Provide the [x, y] coordinate of the cell's center where the given text is located.  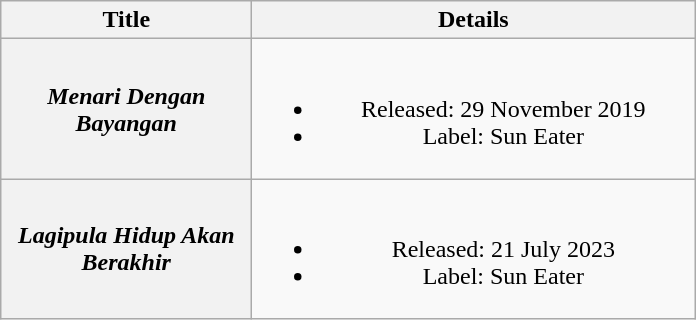
Details [474, 20]
Title [126, 20]
Released: 21 July 2023Label: Sun Eater [474, 249]
Menari Dengan Bayangan [126, 109]
Released: 29 November 2019Label: Sun Eater [474, 109]
Lagipula Hidup Akan Berakhir [126, 249]
